Find where the given text appears and provide that cell's center as (X, Y) coordinate. 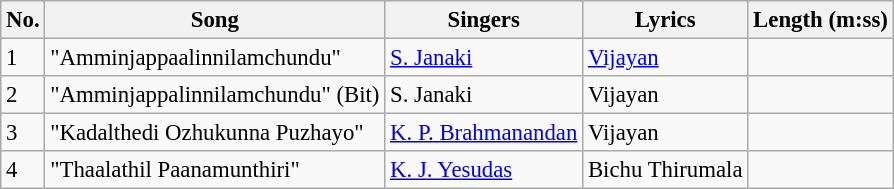
Lyrics (666, 20)
Length (m:ss) (820, 20)
No. (23, 20)
4 (23, 170)
Bichu Thirumala (666, 170)
K. P. Brahmanandan (484, 133)
3 (23, 133)
"Amminjappaalinnilamchundu" (215, 58)
2 (23, 95)
K. J. Yesudas (484, 170)
Song (215, 20)
Singers (484, 20)
1 (23, 58)
"Amminjappalinnilamchundu" (Bit) (215, 95)
"Thaalathil Paanamunthiri" (215, 170)
"Kadalthedi Ozhukunna Puzhayo" (215, 133)
